Detect which cell encompasses the target text, then output its (x, y) center coordinate. 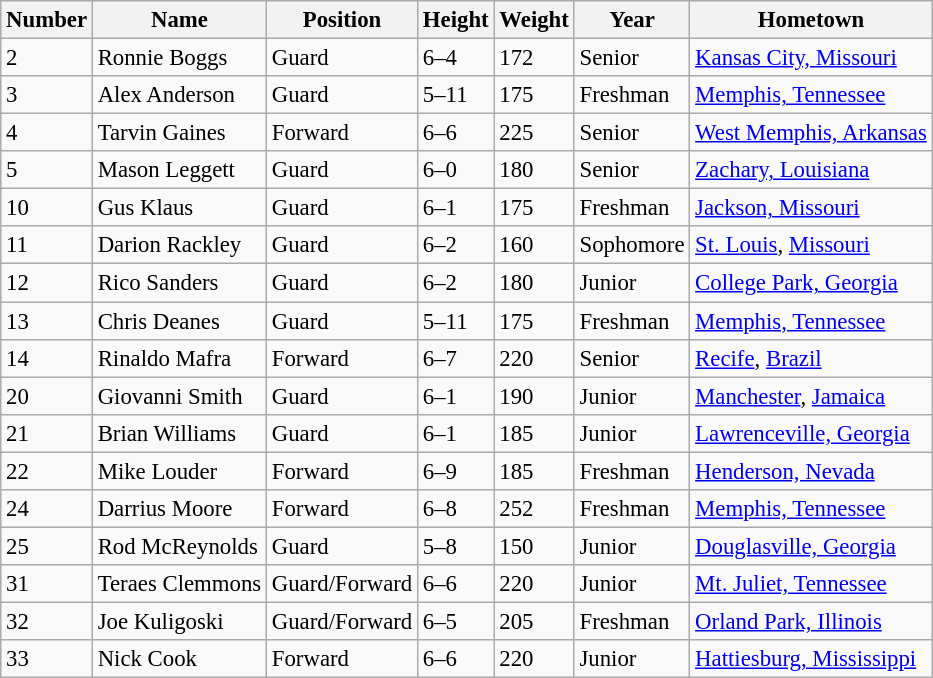
St. Louis, Missouri (811, 245)
5–8 (456, 546)
Giovanni Smith (179, 396)
160 (534, 245)
Gus Klaus (179, 208)
25 (47, 546)
4 (47, 133)
West Memphis, Arkansas (811, 133)
Number (47, 20)
Weight (534, 20)
Teraes Clemmons (179, 584)
32 (47, 621)
172 (534, 58)
225 (534, 133)
Brian Williams (179, 433)
11 (47, 245)
Rinaldo Mafra (179, 358)
Mike Louder (179, 471)
Lawrenceville, Georgia (811, 433)
Joe Kuligoski (179, 621)
6–7 (456, 358)
12 (47, 283)
252 (534, 509)
Tarvin Gaines (179, 133)
Rod McReynolds (179, 546)
6–4 (456, 58)
Nick Cook (179, 659)
Alex Anderson (179, 95)
Zachary, Louisiana (811, 170)
Recife, Brazil (811, 358)
20 (47, 396)
150 (534, 546)
6–0 (456, 170)
Sophomore (632, 245)
190 (534, 396)
Mt. Juliet, Tennessee (811, 584)
Year (632, 20)
3 (47, 95)
Darrius Moore (179, 509)
Height (456, 20)
Orland Park, Illinois (811, 621)
Darion Rackley (179, 245)
Jackson, Missouri (811, 208)
Name (179, 20)
21 (47, 433)
6–5 (456, 621)
Chris Deanes (179, 321)
Rico Sanders (179, 283)
24 (47, 509)
13 (47, 321)
Hometown (811, 20)
Mason Leggett (179, 170)
33 (47, 659)
Henderson, Nevada (811, 471)
31 (47, 584)
College Park, Georgia (811, 283)
Douglasville, Georgia (811, 546)
Hattiesburg, Mississippi (811, 659)
10 (47, 208)
22 (47, 471)
Position (342, 20)
Manchester, Jamaica (811, 396)
6–9 (456, 471)
2 (47, 58)
6–8 (456, 509)
205 (534, 621)
Kansas City, Missouri (811, 58)
Ronnie Boggs (179, 58)
5 (47, 170)
14 (47, 358)
